Identify which cell holds the provided text, then report its (x, y) central coordinate. 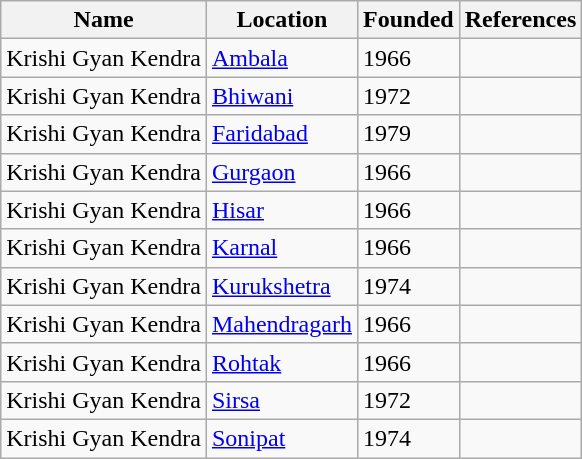
Karnal (282, 248)
Sonipat (282, 438)
Bhiwani (282, 96)
Faridabad (282, 134)
Hisar (282, 210)
Name (104, 20)
Kurukshetra (282, 286)
Ambala (282, 58)
Founded (408, 20)
Location (282, 20)
Sirsa (282, 400)
Mahendragarh (282, 324)
Gurgaon (282, 172)
1979 (408, 134)
References (520, 20)
Rohtak (282, 362)
